Determine the (X, Y) coordinate at the center of the cell enclosing the given text.  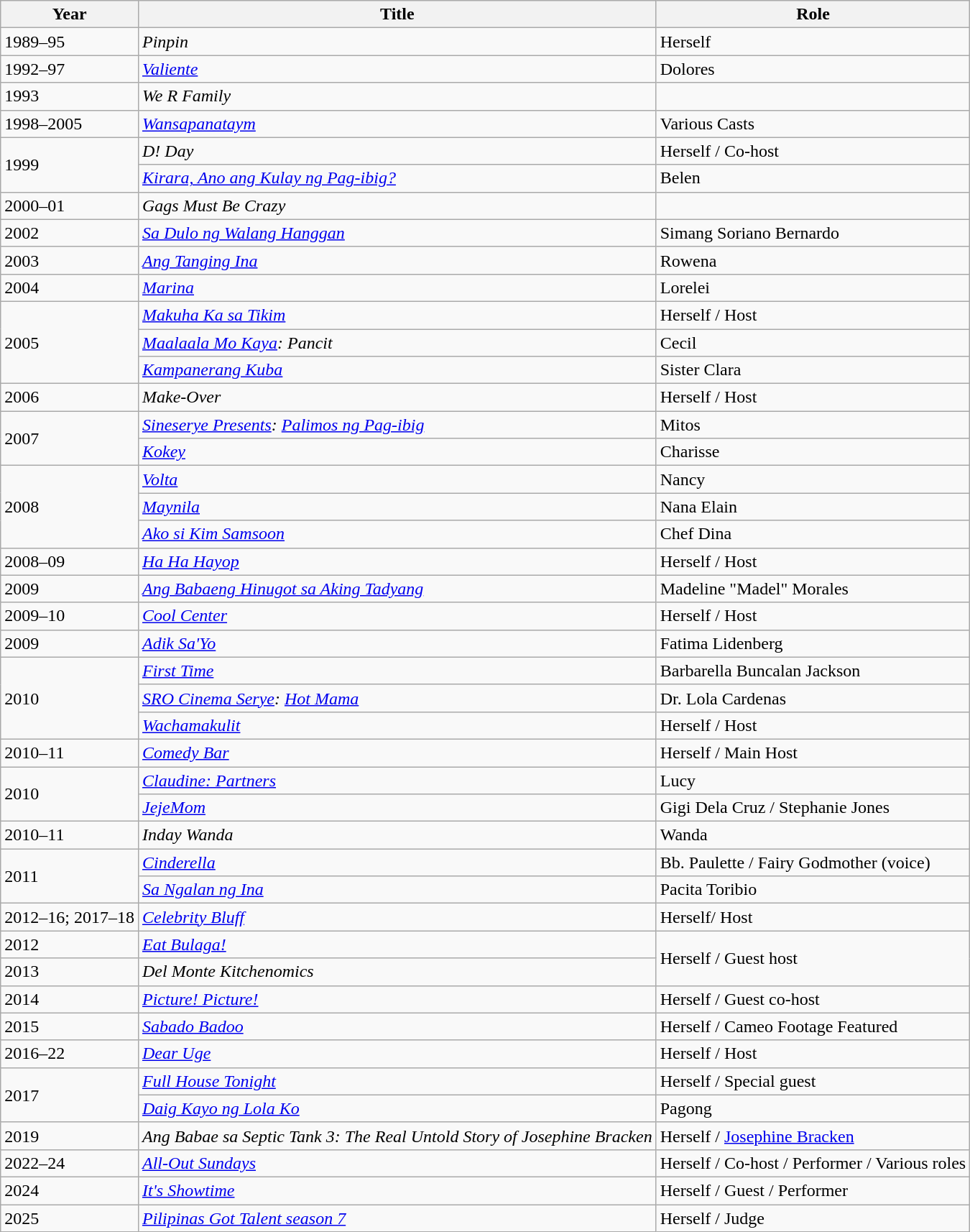
Herself / Special guest (813, 1081)
2013 (70, 972)
2017 (70, 1095)
2012–16; 2017–18 (70, 917)
Bb. Paulette / Fairy Godmother (voice) (813, 863)
Picture! Picture! (397, 999)
Pilipinas Got Talent season 7 (397, 1218)
2008–09 (70, 561)
Kirara, Ano ang Kulay ng Pag-ibig? (397, 178)
2009–10 (70, 616)
2006 (70, 397)
2000–01 (70, 206)
Pinpin (397, 42)
Charisse (813, 452)
Rowena (813, 260)
Herself / Cameo Footage Featured (813, 1026)
Eat Bulaga! (397, 944)
Herself / Guest co-host (813, 999)
SRO Cinema Serye: Hot Mama (397, 698)
2016–22 (70, 1054)
2019 (70, 1136)
D! Day (397, 151)
1999 (70, 165)
2004 (70, 288)
Dolores (813, 69)
Cinderella (397, 863)
Kampanerang Kuba (397, 370)
1993 (70, 96)
Herself / Josephine Bracken (813, 1136)
Sa Dulo ng Walang Hanggan (397, 233)
Sister Clara (813, 370)
Role (813, 14)
Ang Babaeng Hinugot sa Aking Tadyang (397, 589)
Ako si Kim Samsoon (397, 534)
Herself (813, 42)
Herself / Guest / Performer (813, 1190)
Maalaala Mo Kaya: Pancit (397, 343)
Wansapanataym (397, 124)
Nana Elain (813, 507)
Ha Ha Hayop (397, 561)
We R Family (397, 96)
2014 (70, 999)
Madeline "Madel" Morales (813, 589)
2022–24 (70, 1163)
First Time (397, 671)
Chef Dina (813, 534)
Herself / Co-host / Performer / Various roles (813, 1163)
Valiente (397, 69)
Gigi Dela Cruz / Stephanie Jones (813, 808)
2005 (70, 342)
Make-Over (397, 397)
Lorelei (813, 288)
Ang Tanging Ina (397, 260)
Wachamakulit (397, 725)
2015 (70, 1026)
Year (70, 14)
Wanda (813, 835)
2011 (70, 876)
Lucy (813, 780)
1992–97 (70, 69)
Inday Wanda (397, 835)
Barbarella Buncalan Jackson (813, 671)
Marina (397, 288)
All-Out Sundays (397, 1163)
Nancy (813, 479)
2002 (70, 233)
Various Casts (813, 124)
1989–95 (70, 42)
Herself / Main Host (813, 753)
Gags Must Be Crazy (397, 206)
Sabado Badoo (397, 1026)
Adik Sa'Yo (397, 643)
Full House Tonight (397, 1081)
2008 (70, 507)
Herself/ Host (813, 917)
Belen (813, 178)
Maynila (397, 507)
Celebrity Bluff (397, 917)
Claudine: Partners (397, 780)
Volta (397, 479)
Title (397, 14)
Daig Kayo ng Lola Ko (397, 1108)
Dr. Lola Cardenas (813, 698)
Herself / Judge (813, 1218)
2024 (70, 1190)
2012 (70, 944)
Ang Babae sa Septic Tank 3: The Real Untold Story of Josephine Bracken (397, 1136)
2007 (70, 438)
Cool Center (397, 616)
2003 (70, 260)
Pagong (813, 1108)
It's Showtime (397, 1190)
Fatima Lidenberg (813, 643)
Herself / Co-host (813, 151)
Kokey (397, 452)
2025 (70, 1218)
Dear Uge (397, 1054)
Mitos (813, 425)
JejeMom (397, 808)
Makuha Ka sa Tikim (397, 315)
Sineserye Presents: Palimos ng Pag-ibig (397, 425)
Del Monte Kitchenomics (397, 972)
Pacita Toribio (813, 890)
1998–2005 (70, 124)
Sa Ngalan ng Ina (397, 890)
Simang Soriano Bernardo (813, 233)
Cecil (813, 343)
Comedy Bar (397, 753)
Herself / Guest host (813, 958)
